Pinpoint the cell where the given text exists, returning its [X, Y] midpoint coordinate. 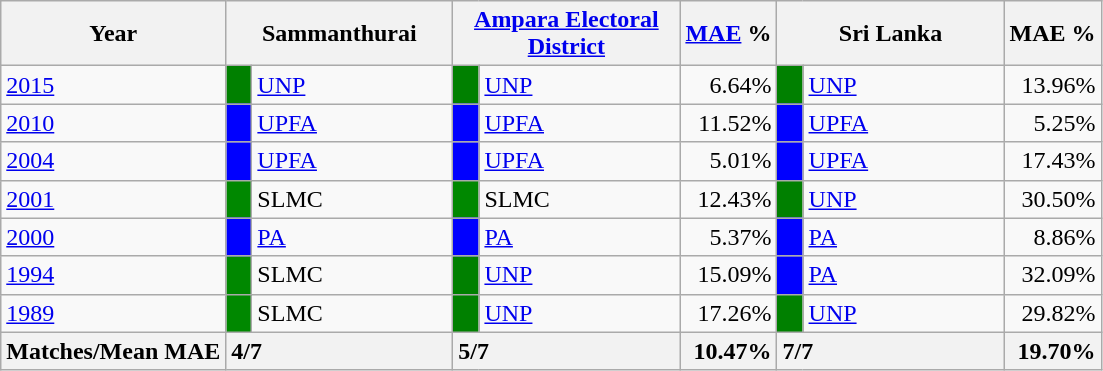
2001 [114, 199]
17.43% [1052, 161]
Matches/Mean MAE [114, 351]
2000 [114, 237]
7/7 [890, 351]
6.64% [728, 85]
Ampara Electoral District [566, 34]
5/7 [566, 351]
4/7 [340, 351]
10.47% [728, 351]
Sammanthurai [340, 34]
5.37% [728, 237]
2004 [114, 161]
29.82% [1052, 313]
1994 [114, 275]
15.09% [728, 275]
5.01% [728, 161]
Sri Lanka [890, 34]
13.96% [1052, 85]
1989 [114, 313]
Year [114, 34]
2010 [114, 123]
5.25% [1052, 123]
17.26% [728, 313]
19.70% [1052, 351]
2015 [114, 85]
11.52% [728, 123]
30.50% [1052, 199]
8.86% [1052, 237]
12.43% [728, 199]
32.09% [1052, 275]
